Provide the (x, y) coordinate of the cell's center where the given text is located.  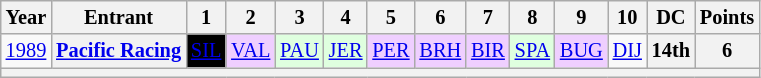
BRH (440, 51)
9 (582, 17)
VAL (250, 51)
PER (390, 51)
14th (671, 51)
10 (628, 17)
4 (346, 17)
Entrant (118, 17)
3 (300, 17)
DC (671, 17)
Year (26, 17)
Points (727, 17)
Pacific Racing (118, 51)
PAU (300, 51)
1989 (26, 51)
DIJ (628, 51)
5 (390, 17)
SIL (206, 51)
SPA (532, 51)
8 (532, 17)
BUG (582, 51)
BIR (488, 51)
JER (346, 51)
7 (488, 17)
2 (250, 17)
1 (206, 17)
